Output the [x, y] coordinate of the center of the cell containing the given text.  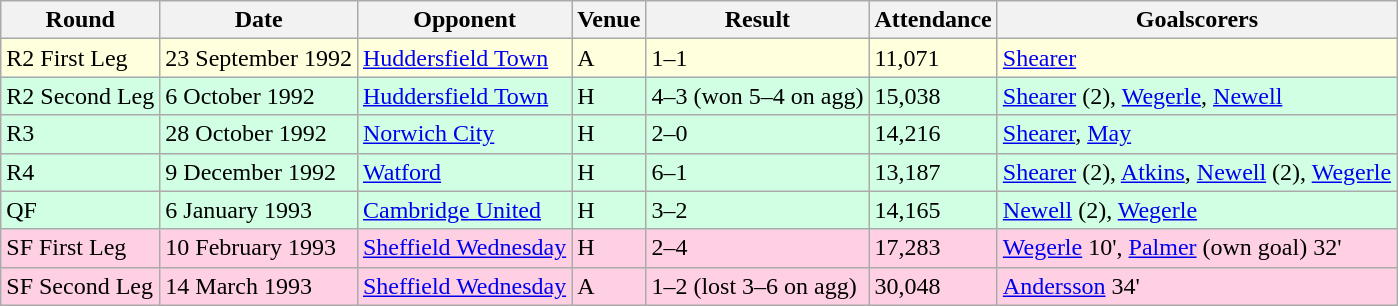
6–1 [758, 172]
Date [259, 20]
SF Second Leg [80, 286]
23 September 1992 [259, 58]
1–1 [758, 58]
Venue [609, 20]
14,216 [933, 134]
Goalscorers [1196, 20]
9 December 1992 [259, 172]
Shearer [1196, 58]
R2 Second Leg [80, 96]
14 March 1993 [259, 286]
R3 [80, 134]
13,187 [933, 172]
Opponent [464, 20]
Andersson 34' [1196, 286]
Shearer (2), Wegerle, Newell [1196, 96]
Shearer, May [1196, 134]
Newell (2), Wegerle [1196, 210]
1–2 (lost 3–6 on agg) [758, 286]
Result [758, 20]
SF First Leg [80, 248]
Shearer (2), Atkins, Newell (2), Wegerle [1196, 172]
Round [80, 20]
Wegerle 10', Palmer (own goal) 32' [1196, 248]
2–4 [758, 248]
14,165 [933, 210]
Attendance [933, 20]
15,038 [933, 96]
Watford [464, 172]
2–0 [758, 134]
11,071 [933, 58]
QF [80, 210]
17,283 [933, 248]
10 February 1993 [259, 248]
R2 First Leg [80, 58]
6 October 1992 [259, 96]
30,048 [933, 286]
28 October 1992 [259, 134]
3–2 [758, 210]
6 January 1993 [259, 210]
R4 [80, 172]
Norwich City [464, 134]
4–3 (won 5–4 on agg) [758, 96]
Cambridge United [464, 210]
